Locate the cell with the specified text and output its (X, Y) center coordinate. 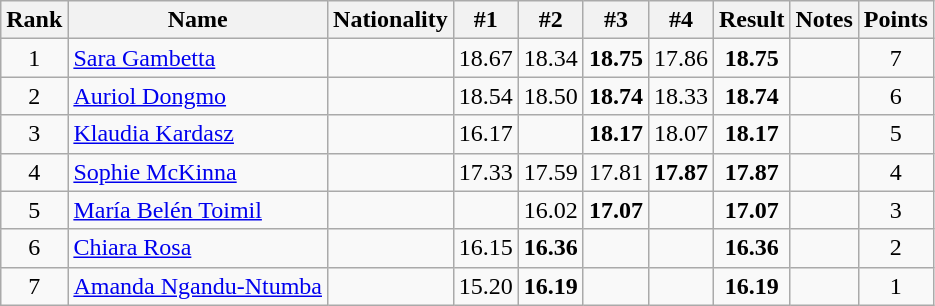
Nationality (391, 20)
#4 (680, 20)
Klaudia Kardasz (198, 134)
18.33 (680, 96)
16.15 (486, 248)
Name (198, 20)
16.17 (486, 134)
Result (752, 20)
Auriol Dongmo (198, 96)
17.86 (680, 58)
#1 (486, 20)
18.54 (486, 96)
María Belén Toimil (198, 210)
Sara Gambetta (198, 58)
17.33 (486, 172)
#3 (616, 20)
Chiara Rosa (198, 248)
17.81 (616, 172)
Sophie McKinna (198, 172)
Notes (824, 20)
18.34 (550, 58)
16.02 (550, 210)
#2 (550, 20)
18.07 (680, 134)
Points (896, 20)
18.50 (550, 96)
Rank (34, 20)
Amanda Ngandu-Ntumba (198, 286)
18.67 (486, 58)
15.20 (486, 286)
17.59 (550, 172)
